Find where the given text appears and provide that cell's center as [x, y] coordinate. 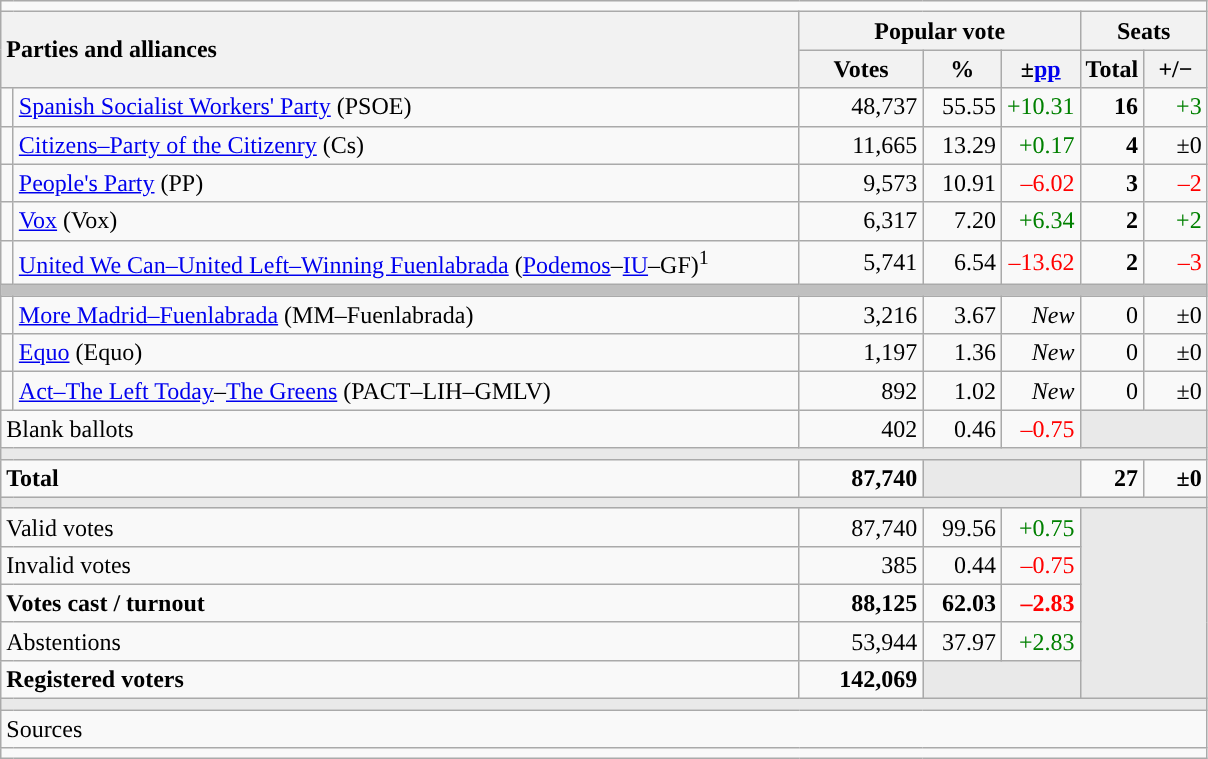
Abstentions [400, 641]
6,317 [861, 221]
3,216 [861, 315]
People's Party (PP) [406, 183]
48,737 [861, 107]
6.54 [962, 262]
+/− [1176, 69]
Votes [861, 69]
385 [861, 565]
Valid votes [400, 527]
–6.02 [1040, 183]
402 [861, 429]
Invalid votes [400, 565]
9,573 [861, 183]
Sources [604, 729]
Votes cast / turnout [400, 603]
–2.83 [1040, 603]
Equo (Equo) [406, 353]
13.29 [962, 145]
37.97 [962, 641]
% [962, 69]
Spanish Socialist Workers' Party (PSOE) [406, 107]
142,069 [861, 679]
88,125 [861, 603]
99.56 [962, 527]
10.91 [962, 183]
1,197 [861, 353]
More Madrid–Fuenlabrada (MM–Fuenlabrada) [406, 315]
16 [1112, 107]
11,665 [861, 145]
1.36 [962, 353]
United We Can–United Left–Winning Fuenlabrada (Podemos–IU–GF)1 [406, 262]
+2.83 [1040, 641]
Parties and alliances [400, 50]
Seats [1144, 31]
Registered voters [400, 679]
Act–The Left Today–The Greens (PACT–LIH–GMLV) [406, 391]
±pp [1040, 69]
0.46 [962, 429]
+3 [1176, 107]
7.20 [962, 221]
Blank ballots [400, 429]
4 [1112, 145]
+6.34 [1040, 221]
+0.75 [1040, 527]
27 [1112, 478]
3.67 [962, 315]
–13.62 [1040, 262]
0.44 [962, 565]
–3 [1176, 262]
+2 [1176, 221]
55.55 [962, 107]
3 [1112, 183]
53,944 [861, 641]
+0.17 [1040, 145]
62.03 [962, 603]
1.02 [962, 391]
Popular vote [940, 31]
892 [861, 391]
–2 [1176, 183]
Vox (Vox) [406, 221]
5,741 [861, 262]
+10.31 [1040, 107]
Citizens–Party of the Citizenry (Cs) [406, 145]
